Identify which cell holds the provided text, then report its (X, Y) central coordinate. 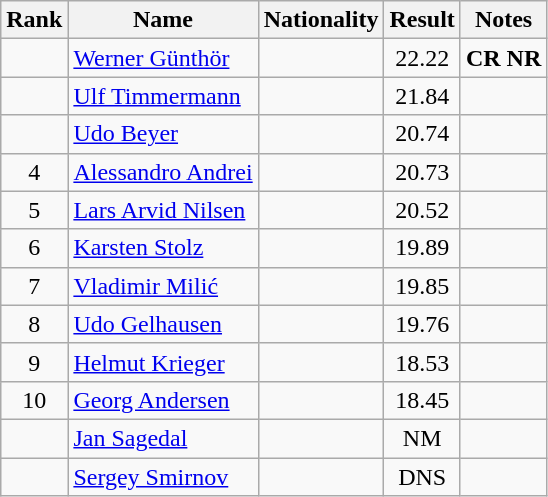
NM (422, 438)
19.89 (422, 248)
4 (34, 172)
CR NR (503, 58)
Vladimir Milić (163, 286)
6 (34, 248)
22.22 (422, 58)
19.85 (422, 286)
Lars Arvid Nilsen (163, 210)
7 (34, 286)
Result (422, 20)
18.53 (422, 362)
Alessandro Andrei (163, 172)
Helmut Krieger (163, 362)
Udo Beyer (163, 134)
21.84 (422, 96)
Rank (34, 20)
Ulf Timmermann (163, 96)
18.45 (422, 400)
19.76 (422, 324)
10 (34, 400)
Jan Sagedal (163, 438)
Name (163, 20)
8 (34, 324)
Sergey Smirnov (163, 477)
9 (34, 362)
20.73 (422, 172)
Udo Gelhausen (163, 324)
20.52 (422, 210)
DNS (422, 477)
Karsten Stolz (163, 248)
5 (34, 210)
20.74 (422, 134)
Georg Andersen (163, 400)
Werner Günthör (163, 58)
Nationality (321, 20)
Notes (503, 20)
